Provide the [X, Y] coordinate of the cell's center where the given text is located.  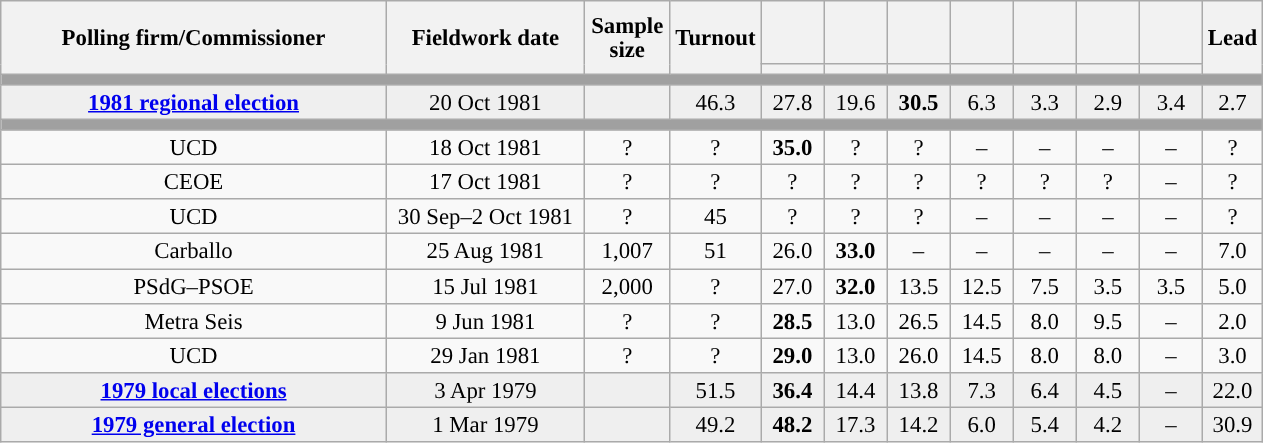
19.6 [856, 102]
51.5 [716, 390]
27.8 [792, 102]
22.0 [1232, 390]
36.4 [792, 390]
18 Oct 1981 [485, 148]
17.3 [856, 424]
17 Oct 1981 [485, 182]
1981 regional election [194, 102]
6.4 [1044, 390]
25 Aug 1981 [485, 252]
29 Jan 1981 [485, 356]
6.0 [982, 424]
48.2 [792, 424]
6.3 [982, 102]
9.5 [1108, 320]
14.4 [856, 390]
20 Oct 1981 [485, 102]
7.3 [982, 390]
9 Jun 1981 [485, 320]
30.9 [1232, 424]
30 Sep–2 Oct 1981 [485, 218]
35.0 [792, 148]
3 Apr 1979 [485, 390]
32.0 [856, 286]
3.0 [1232, 356]
51 [716, 252]
5.0 [1232, 286]
1979 general election [194, 424]
33.0 [856, 252]
1,007 [627, 252]
7.5 [1044, 286]
Turnout [716, 38]
2.7 [1232, 102]
CEOE [194, 182]
1 Mar 1979 [485, 424]
30.5 [918, 102]
2.9 [1108, 102]
15 Jul 1981 [485, 286]
Carballo [194, 252]
Metra Seis [194, 320]
7.0 [1232, 252]
3.3 [1044, 102]
12.5 [982, 286]
29.0 [792, 356]
2.0 [1232, 320]
49.2 [716, 424]
4.2 [1108, 424]
46.3 [716, 102]
Sample size [627, 38]
Lead [1232, 38]
1979 local elections [194, 390]
27.0 [792, 286]
28.5 [792, 320]
2,000 [627, 286]
13.5 [918, 286]
3.4 [1170, 102]
13.8 [918, 390]
26.5 [918, 320]
Fieldwork date [485, 38]
5.4 [1044, 424]
4.5 [1108, 390]
Polling firm/Commissioner [194, 38]
45 [716, 218]
PSdG–PSOE [194, 286]
14.2 [918, 424]
